Pinpoint the cell where the given text exists, returning its (x, y) midpoint coordinate. 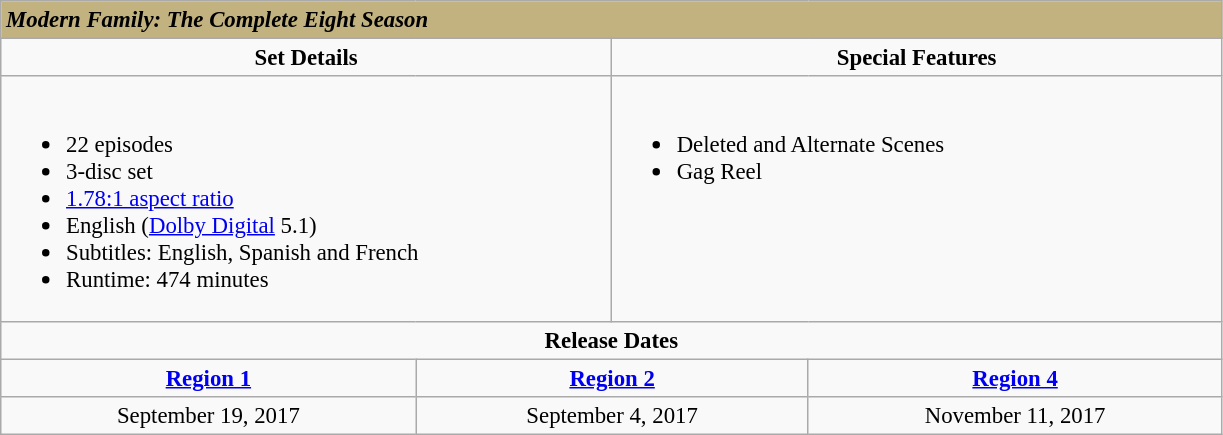
Region 4 (1015, 378)
Release Dates (612, 340)
Region 2 (612, 378)
Modern Family: The Complete Eight Season (612, 20)
Special Features (916, 58)
September 4, 2017 (612, 415)
Region 1 (208, 378)
22 episodes3-disc set1.78:1 aspect ratioEnglish (Dolby Digital 5.1)Subtitles: English, Spanish and FrenchRuntime: 474 minutes (306, 198)
Deleted and Alternate ScenesGag Reel (916, 198)
November 11, 2017 (1015, 415)
September 19, 2017 (208, 415)
Set Details (306, 58)
